Identify which cell holds the provided text, then report its [x, y] central coordinate. 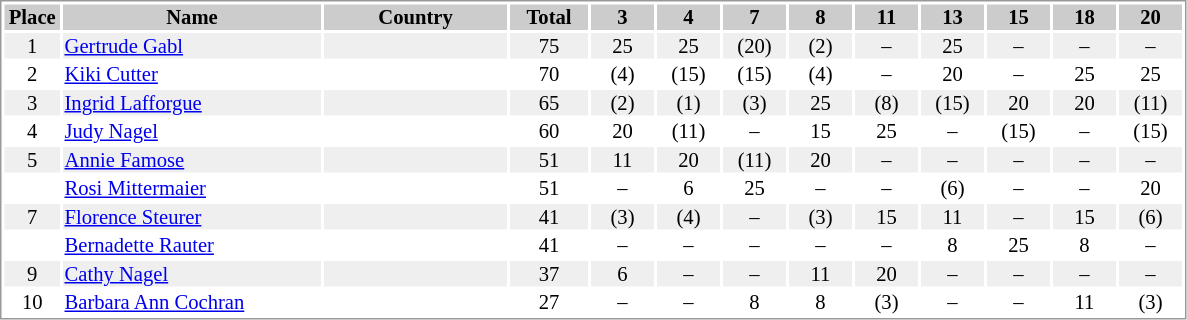
10 [32, 303]
Total [549, 17]
60 [549, 131]
Gertrude Gabl [192, 46]
Kiki Cutter [192, 75]
Bernadette Rauter [192, 245]
(8) [886, 103]
(20) [754, 46]
Judy Nagel [192, 131]
Rosi Mittermaier [192, 189]
9 [32, 274]
Ingrid Lafforgue [192, 103]
37 [549, 274]
Florence Steurer [192, 217]
(1) [688, 103]
Annie Famose [192, 160]
Barbara Ann Cochran [192, 303]
27 [549, 303]
2 [32, 75]
70 [549, 75]
Country [416, 17]
75 [549, 46]
13 [952, 17]
65 [549, 103]
1 [32, 46]
5 [32, 160]
Place [32, 17]
18 [1084, 17]
Name [192, 17]
Cathy Nagel [192, 274]
